Capture the cell that displays the provided text and extract its [X, Y] central coordinate. 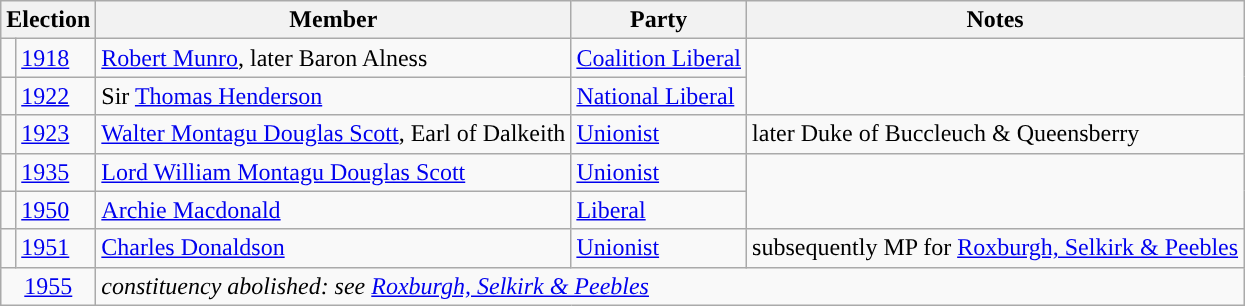
1918 [56, 58]
1935 [56, 172]
Sir Thomas Henderson [334, 96]
Archie Macdonald [334, 210]
Member [334, 20]
later Duke of Buccleuch & Queensberry [996, 134]
Walter Montagu Douglas Scott, Earl of Dalkeith [334, 134]
Charles Donaldson [334, 248]
Coalition Liberal [659, 58]
constituency abolished: see Roxburgh, Selkirk & Peebles [670, 286]
Robert Munro, later Baron Alness [334, 58]
1955 [48, 286]
1950 [56, 210]
Notes [996, 20]
Party [659, 20]
Lord William Montagu Douglas Scott [334, 172]
1923 [56, 134]
Liberal [659, 210]
Election [48, 20]
subsequently MP for Roxburgh, Selkirk & Peebles [996, 248]
National Liberal [659, 96]
1951 [56, 248]
1922 [56, 96]
